Locate the cell with the specified text and output its [X, Y] center coordinate. 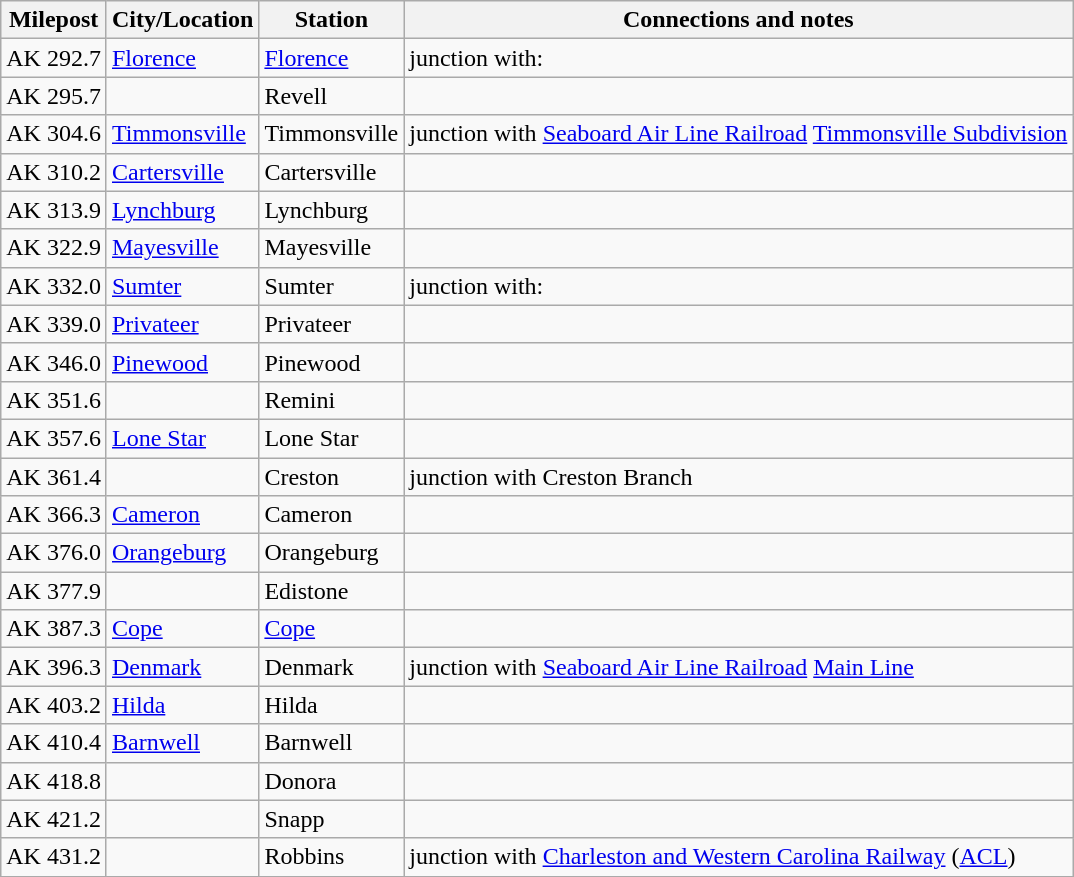
AK 322.9 [54, 248]
Milepost [54, 20]
Snapp [332, 819]
AK 431.2 [54, 857]
Connections and notes [738, 20]
Donora [332, 781]
Edistone [332, 591]
AK 421.2 [54, 819]
AK 313.9 [54, 210]
Revell [332, 96]
Robbins [332, 857]
AK 332.0 [54, 286]
AK 295.7 [54, 96]
junction with Creston Branch [738, 477]
Remini [332, 400]
AK 339.0 [54, 324]
AK 403.2 [54, 705]
AK 366.3 [54, 515]
Creston [332, 477]
AK 351.6 [54, 400]
City/Location [182, 20]
AK 310.2 [54, 172]
junction with Seaboard Air Line Railroad Timmonsville Subdivision [738, 134]
AK 410.4 [54, 743]
AK 396.3 [54, 667]
AK 387.3 [54, 629]
Station [332, 20]
AK 361.4 [54, 477]
AK 357.6 [54, 438]
AK 304.6 [54, 134]
AK 346.0 [54, 362]
AK 376.0 [54, 553]
AK 418.8 [54, 781]
junction with Seaboard Air Line Railroad Main Line [738, 667]
AK 292.7 [54, 58]
AK 377.9 [54, 591]
junction with Charleston and Western Carolina Railway (ACL) [738, 857]
